Find where the given text appears and provide that cell's center as [x, y] coordinate. 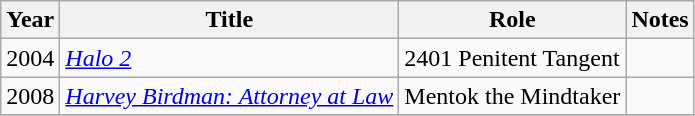
Halo 2 [230, 58]
2401 Penitent Tangent [512, 58]
2008 [30, 96]
Role [512, 20]
Harvey Birdman: Attorney at Law [230, 96]
Mentok the Mindtaker [512, 96]
Notes [660, 20]
2004 [30, 58]
Title [230, 20]
Year [30, 20]
